Provide the [X, Y] coordinate of the cell's center where the given text is located.  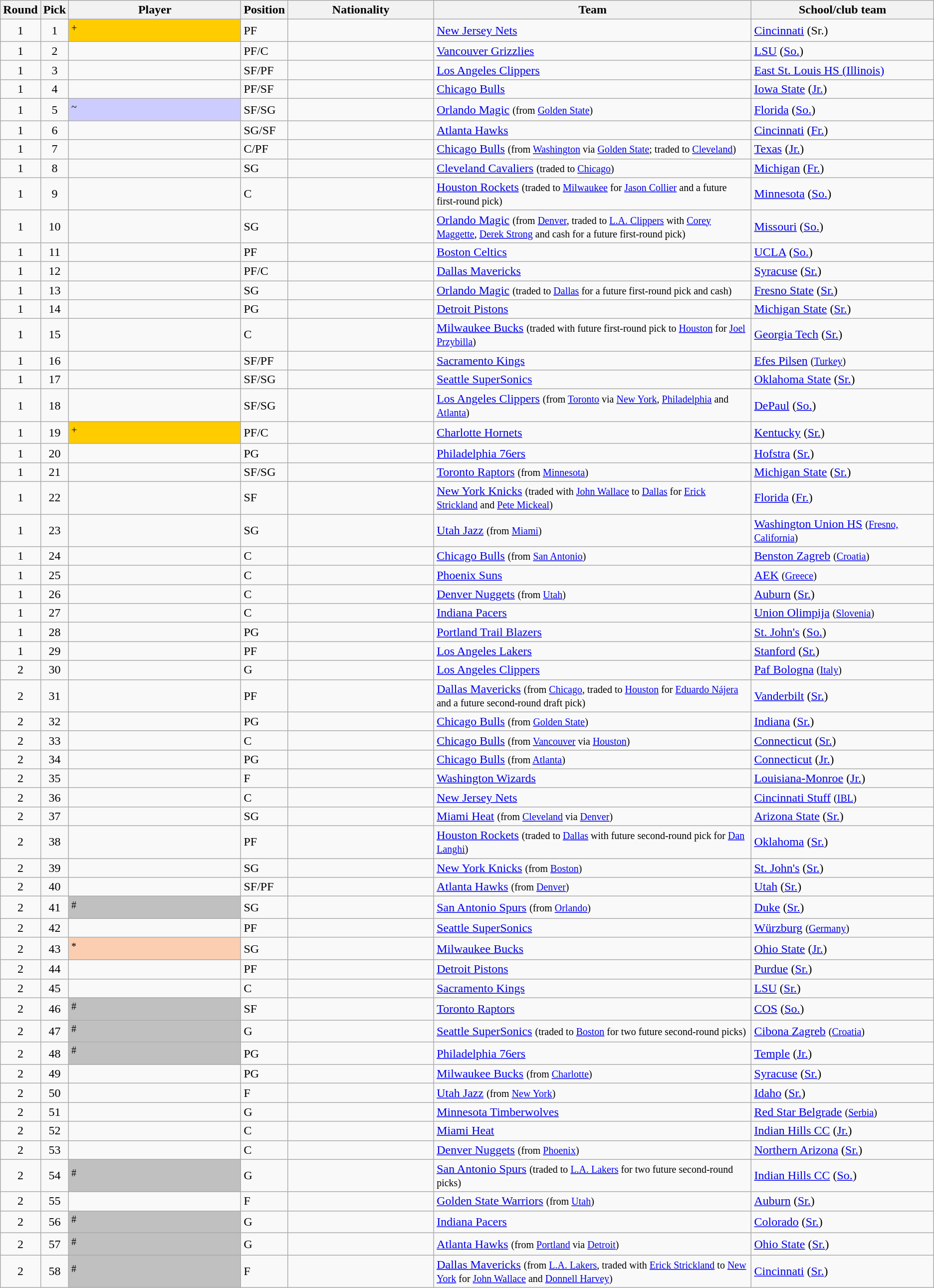
25 [54, 575]
Cincinnati (Fr.) [842, 130]
48 [54, 1054]
17 [54, 380]
Florida (So.) [842, 110]
8 [54, 168]
LSU (Sr.) [842, 988]
Benston Zagreb (Croatia) [842, 556]
Milwaukee Bucks [593, 949]
Charlotte Hornets [593, 433]
23 [54, 531]
Utah Jazz (from New York) [593, 1093]
28 [54, 632]
Duke (Sr.) [842, 908]
Denver Nuggets (from Utah) [593, 594]
12 [54, 271]
Indian Hills CC (So.) [842, 1175]
27 [54, 613]
Chicago Bulls (from Golden State) [593, 721]
Stanford (Sr.) [842, 651]
29 [54, 651]
54 [54, 1175]
Houston Rockets (traded to Milwaukee for Jason Collier and a future first-round pick) [593, 194]
East St. Louis HS (Illinois) [842, 70]
15 [54, 335]
Hofstra (Sr.) [842, 453]
Union Olimpija (Slovenia) [842, 613]
Position [264, 10]
33 [54, 740]
Team [593, 10]
41 [54, 908]
32 [54, 721]
San Antonio Spurs (from Orlando) [593, 908]
14 [54, 309]
New York Knicks (traded with John Wallace to Dallas for Erick Strickland and Pete Mickeal) [593, 498]
Cleveland Cavaliers (traded to Chicago) [593, 168]
St. John's (Sr.) [842, 868]
Fresno State (Sr.) [842, 290]
Minnesota Timberwolves [593, 1112]
Purdue (Sr.) [842, 969]
Idaho (Sr.) [842, 1093]
Chicago Bulls (from Atlanta) [593, 759]
Louisiana-Monroe (Jr.) [842, 778]
Chicago Bulls [593, 89]
Golden State Warriors (from Utah) [593, 1201]
Texas (Jr.) [842, 149]
Pick [54, 10]
26 [54, 594]
Miami Heat [593, 1131]
21 [54, 472]
Washington Wizards [593, 778]
Chicago Bulls (from San Antonio) [593, 556]
Ohio State (Jr.) [842, 949]
Cincinnati Stuff (IBL) [842, 797]
Arizona State (Sr.) [842, 817]
Atlanta Hawks (from Denver) [593, 887]
Minnesota (So.) [842, 194]
Houston Rockets (traded to Dallas with future second-round pick for Dan Langhi) [593, 842]
56 [54, 1222]
Utah (Sr.) [842, 887]
24 [54, 556]
10 [54, 226]
52 [54, 1131]
20 [54, 453]
Round [20, 10]
39 [54, 868]
7 [54, 149]
40 [54, 887]
Orlando Magic (from Denver, traded to L.A. Clippers with Corey Maggette, Derek Strong and cash for a future first-round pick) [593, 226]
Chicago Bulls (from Vancouver via Houston) [593, 740]
Seattle SuperSonics (traded to Boston for two future second-round picks) [593, 1032]
Los Angeles Clippers (from Toronto via New York, Philadelphia and Atlanta) [593, 405]
Chicago Bulls (from Washington via Golden State; traded to Cleveland) [593, 149]
50 [54, 1093]
Ohio State (Sr.) [842, 1244]
Oklahoma (Sr.) [842, 842]
58 [54, 1271]
Washington Union HS (Fresno, California) [842, 531]
49 [54, 1074]
PF/SF [264, 89]
AEK (Greece) [842, 575]
34 [54, 759]
Michigan (Fr.) [842, 168]
19 [54, 433]
Phoenix Suns [593, 575]
DePaul (So.) [842, 405]
Kentucky (Sr.) [842, 433]
30 [54, 670]
Dallas Mavericks (from L.A. Lakers, traded with Erick Strickland to New York for John Wallace and Donnell Harvey) [593, 1271]
5 [54, 110]
Georgia Tech (Sr.) [842, 335]
* [155, 949]
51 [54, 1112]
Orlando Magic (traded to Dallas for a future first-round pick and cash) [593, 290]
Red Star Belgrade (Serbia) [842, 1112]
42 [54, 928]
36 [54, 797]
Miami Heat (from Cleveland via Denver) [593, 817]
St. John's (So.) [842, 632]
Atlanta Hawks [593, 130]
Indiana (Sr.) [842, 721]
Paf Bologna (Italy) [842, 670]
Portland Trail Blazers [593, 632]
43 [54, 949]
55 [54, 1201]
Florida (Fr.) [842, 498]
SG/SF [264, 130]
New York Knicks (from Boston) [593, 868]
9 [54, 194]
Missouri (So.) [842, 226]
Utah Jazz (from Miami) [593, 531]
3 [54, 70]
Orlando Magic (from Golden State) [593, 110]
Toronto Raptors (from Minnesota) [593, 472]
Player [155, 10]
Nationality [361, 10]
UCLA (So.) [842, 252]
Temple (Jr.) [842, 1054]
Iowa State (Jr.) [842, 89]
Connecticut (Jr.) [842, 759]
San Antonio Spurs (traded to L.A. Lakers for two future second-round picks) [593, 1175]
18 [54, 405]
C/PF [264, 149]
16 [54, 361]
Los Angeles Lakers [593, 651]
Oklahoma State (Sr.) [842, 380]
Boston Celtics [593, 252]
44 [54, 969]
Vancouver Grizzlies [593, 51]
4 [54, 89]
Dallas Mavericks [593, 271]
Vanderbilt (Sr.) [842, 695]
Indian Hills CC (Jr.) [842, 1131]
Milwaukee Bucks (traded with future first-round pick to Houston for Joel Przybilla) [593, 335]
31 [54, 695]
Cibona Zagreb (Croatia) [842, 1032]
Connecticut (Sr.) [842, 740]
Würzburg (Germany) [842, 928]
School/club team [842, 10]
Northern Arizona (Sr.) [842, 1150]
Atlanta Hawks (from Portland via Detroit) [593, 1244]
COS (So.) [842, 1009]
~ [155, 110]
LSU (So.) [842, 51]
13 [54, 290]
22 [54, 498]
6 [54, 130]
38 [54, 842]
Denver Nuggets (from Phoenix) [593, 1150]
57 [54, 1244]
35 [54, 778]
Toronto Raptors [593, 1009]
Efes Pilsen (Turkey) [842, 361]
53 [54, 1150]
37 [54, 817]
45 [54, 988]
Colorado (Sr.) [842, 1222]
Milwaukee Bucks (from Charlotte) [593, 1074]
47 [54, 1032]
Dallas Mavericks (from Chicago, traded to Houston for Eduardo Nájera and a future second-round draft pick) [593, 695]
46 [54, 1009]
11 [54, 252]
